Detect which cell encompasses the target text, then output its (x, y) center coordinate. 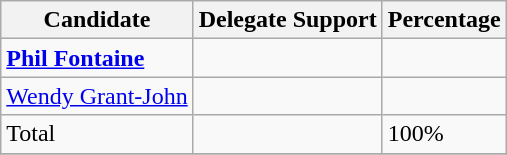
Phil Fontaine (97, 58)
Delegate Support (288, 20)
Total (97, 134)
Wendy Grant-John (97, 96)
Percentage (444, 20)
Candidate (97, 20)
100% (444, 134)
